Search for the cell housing the specified text and yield its [X, Y] center coordinate. 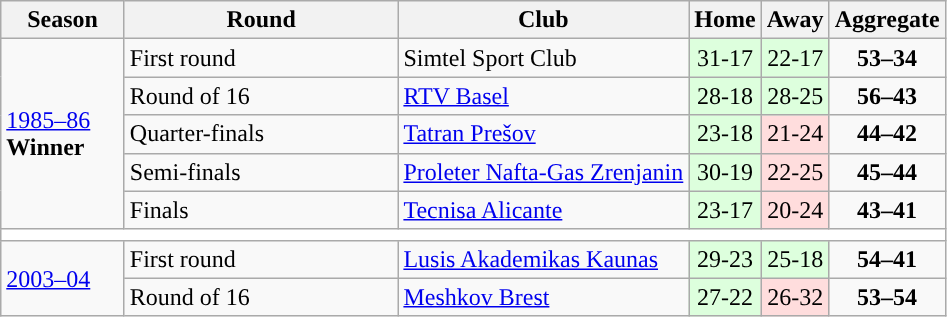
43–41 [887, 210]
23-18 [725, 134]
Semi-finals [261, 172]
22-25 [795, 172]
2003–04 [63, 278]
28-25 [795, 96]
Quarter-finals [261, 134]
Lusis Akademikas Kaunas [544, 259]
Away [795, 20]
Proleter Nafta-Gas Zrenjanin [544, 172]
Home [725, 20]
28-18 [725, 96]
20-24 [795, 210]
Tecnisa Alicante [544, 210]
Round [261, 20]
53–54 [887, 297]
56–43 [887, 96]
53–34 [887, 58]
25-18 [795, 259]
27-22 [725, 297]
Aggregate [887, 20]
RTV Basel [544, 96]
54–41 [887, 259]
45–44 [887, 172]
Season [63, 20]
26-32 [795, 297]
21-24 [795, 134]
Simtel Sport Club [544, 58]
Finals [261, 210]
1985–86 Winner [63, 134]
Club [544, 20]
22-17 [795, 58]
31-17 [725, 58]
23-17 [725, 210]
29-23 [725, 259]
44–42 [887, 134]
30-19 [725, 172]
Tatran Prešov [544, 134]
Meshkov Brest [544, 297]
